Detect which cell encompasses the target text, then output its (X, Y) center coordinate. 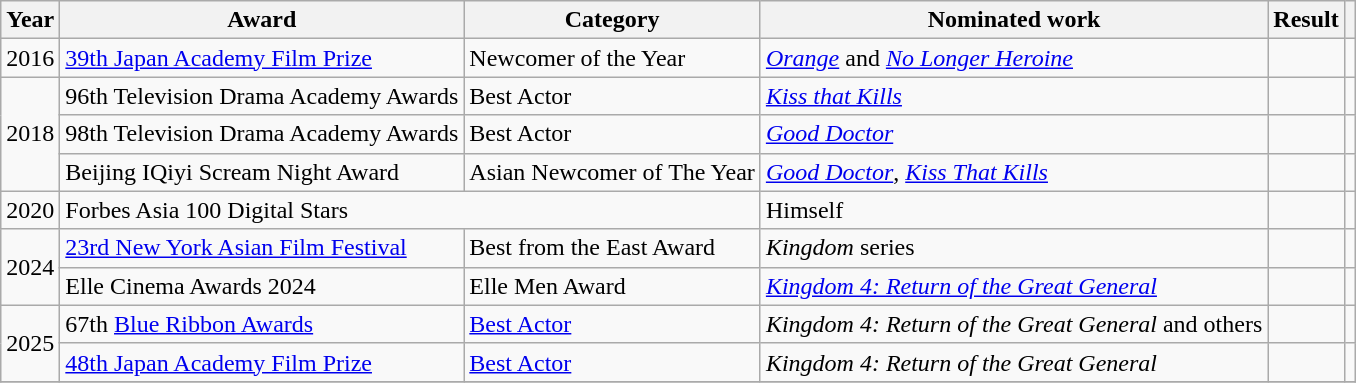
2024 (30, 267)
67th Blue Ribbon Awards (262, 324)
2020 (30, 210)
Elle Men Award (612, 286)
Category (612, 20)
2025 (30, 343)
Good Doctor (1014, 134)
Orange and No Longer Heroine (1014, 58)
Elle Cinema Awards 2024 (262, 286)
Nominated work (1014, 20)
23rd New York Asian Film Festival (262, 248)
2018 (30, 134)
Newcomer of the Year (612, 58)
Kiss that Kills (1014, 96)
Asian Newcomer of The Year (612, 172)
Award (262, 20)
Forbes Asia 100 Digital Stars (410, 210)
98th Television Drama Academy Awards (262, 134)
Beijing IQiyi Scream Night Award (262, 172)
Himself (1014, 210)
2016 (30, 58)
Kingdom series (1014, 248)
Kingdom 4: Return of the Great General and others (1014, 324)
Year (30, 20)
48th Japan Academy Film Prize (262, 362)
Result (1306, 20)
39th Japan Academy Film Prize (262, 58)
Good Doctor, Kiss That Kills (1014, 172)
96th Television Drama Academy Awards (262, 96)
Best from the East Award (612, 248)
